Extract the (x, y) coordinate from the center of the cell holding the provided text.  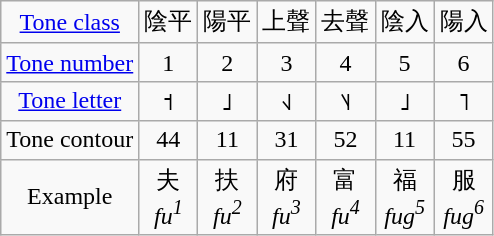
Tone class (70, 22)
Tone contour (70, 140)
Tone letter (70, 101)
˧˩ (286, 101)
5 (404, 62)
服fug6 (464, 197)
2 (228, 62)
富fu4 (346, 197)
府fu3 (286, 197)
55 (464, 140)
3 (286, 62)
4 (346, 62)
福fug5 (404, 197)
扶fu2 (228, 197)
上聲 (286, 22)
˥˨ (346, 101)
Tone number (70, 62)
44 (168, 140)
Example (70, 197)
陽平 (228, 22)
去聲 (346, 22)
陽入 (464, 22)
1 (168, 62)
夫fu1 (168, 197)
˥ (464, 101)
31 (286, 140)
陰平 (168, 22)
6 (464, 62)
52 (346, 140)
陰入 (404, 22)
˦ (168, 101)
